Identify which cell holds the provided text, then report its [X, Y] central coordinate. 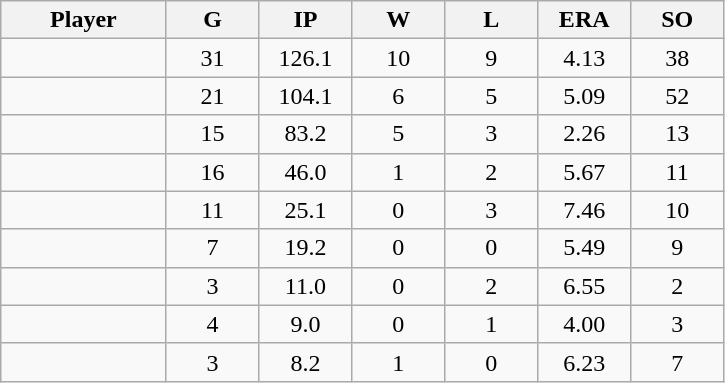
104.1 [306, 96]
SO [678, 20]
19.2 [306, 248]
11.0 [306, 286]
G [212, 20]
15 [212, 134]
126.1 [306, 58]
5.67 [584, 172]
L [492, 20]
13 [678, 134]
W [398, 20]
IP [306, 20]
16 [212, 172]
8.2 [306, 362]
7.46 [584, 210]
6.55 [584, 286]
46.0 [306, 172]
9.0 [306, 324]
4.00 [584, 324]
25.1 [306, 210]
21 [212, 96]
6 [398, 96]
5.09 [584, 96]
52 [678, 96]
83.2 [306, 134]
ERA [584, 20]
4.13 [584, 58]
4 [212, 324]
31 [212, 58]
5.49 [584, 248]
6.23 [584, 362]
Player [84, 20]
38 [678, 58]
2.26 [584, 134]
